For the text-containing cell, return its midpoint in [X, Y] coordinate format. 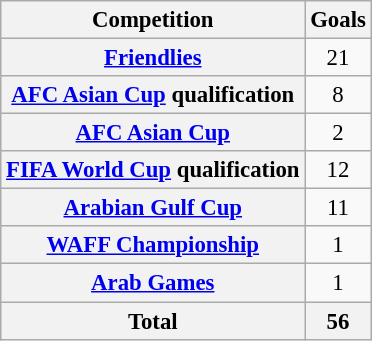
11 [338, 208]
56 [338, 321]
AFC Asian Cup qualification [153, 95]
Friendlies [153, 58]
Competition [153, 20]
2 [338, 133]
21 [338, 58]
Total [153, 321]
12 [338, 170]
Arab Games [153, 283]
AFC Asian Cup [153, 133]
Goals [338, 20]
8 [338, 95]
Arabian Gulf Cup [153, 208]
WAFF Championship [153, 245]
FIFA World Cup qualification [153, 170]
